Return the (X, Y) coordinate for the center point of the cell that contains the specified text.  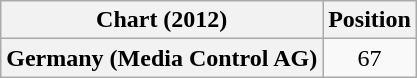
Position (370, 20)
Germany (Media Control AG) (162, 58)
67 (370, 58)
Chart (2012) (162, 20)
